Find where the given text appears and provide that cell's center as (x, y) coordinate. 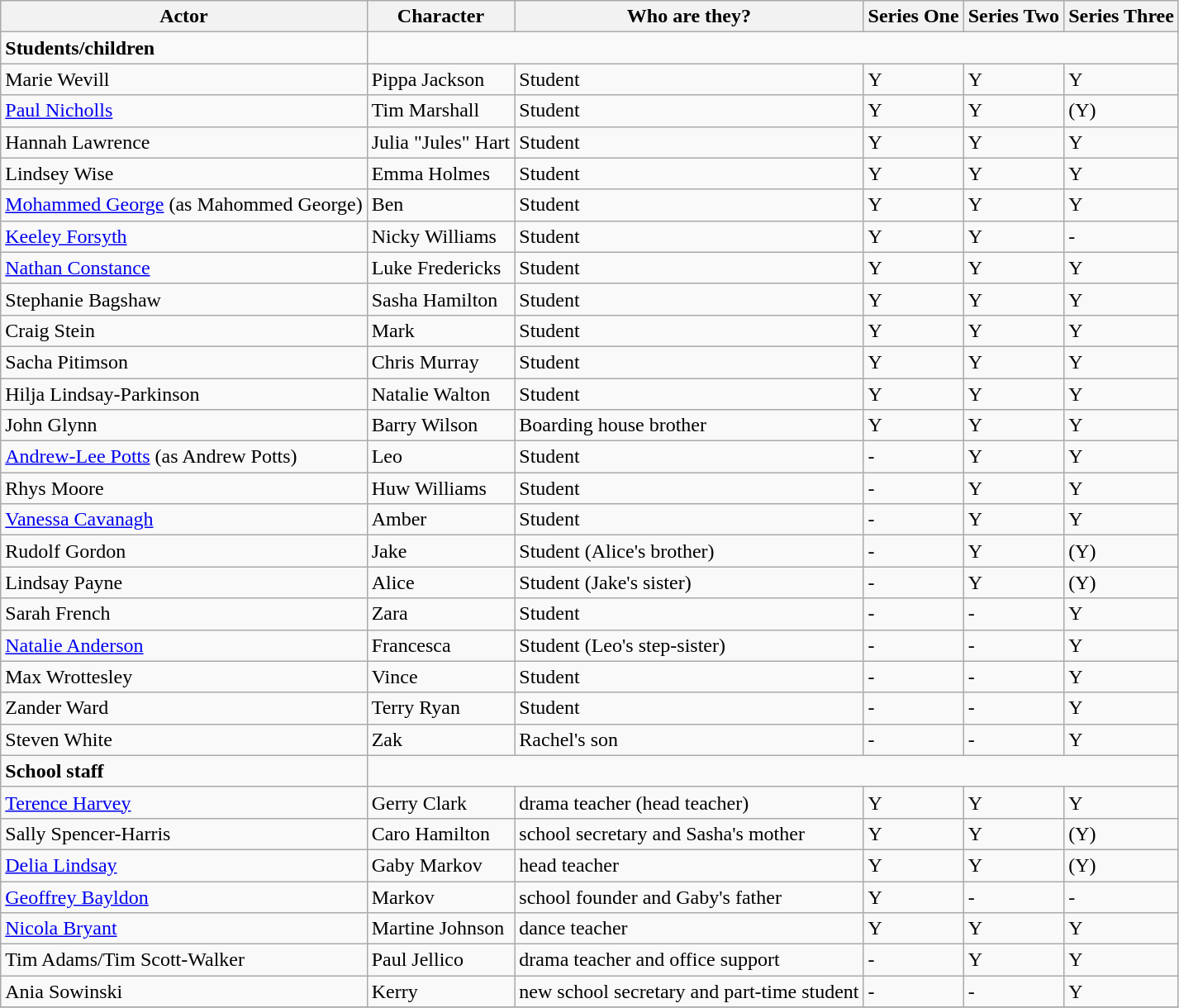
Mark (441, 330)
Tim Marshall (441, 111)
Hilja Lindsay-Parkinson (183, 394)
Geoffrey Bayldon (183, 896)
Paul Jellico (441, 960)
Amber (441, 520)
new school secretary and part-time student (689, 991)
Rhys Moore (183, 488)
Series Three (1122, 17)
Terence Harvey (183, 802)
Actor (183, 17)
Kerry (441, 991)
Julia "Jules" Hart (441, 142)
Mohammed George (as Mahommed George) (183, 205)
Gerry Clark (441, 802)
Chris Murray (441, 362)
Sally Spencer-Harris (183, 834)
Nicky Williams (441, 236)
Sasha Hamilton (441, 299)
drama teacher and office support (689, 960)
Who are they? (689, 17)
Nathan Constance (183, 268)
Lindsay Payne (183, 582)
Student (Alice's brother) (689, 551)
John Glynn (183, 426)
Ben (441, 205)
dance teacher (689, 929)
Leo (441, 457)
Vince (441, 677)
Zander Ward (183, 708)
school secretary and Sasha's mother (689, 834)
Caro Hamilton (441, 834)
Delia Lindsay (183, 865)
Rudolf Gordon (183, 551)
Emma Holmes (441, 174)
Ania Sowinski (183, 991)
Gaby Markov (441, 865)
Huw Williams (441, 488)
Tim Adams/Tim Scott-Walker (183, 960)
Luke Fredericks (441, 268)
Steven White (183, 739)
Sacha Pitimson (183, 362)
Sarah French (183, 614)
Natalie Anderson (183, 645)
Jake (441, 551)
Paul Nicholls (183, 111)
Marie Wevill (183, 79)
Andrew-Lee Potts (as Andrew Potts) (183, 457)
drama teacher (head teacher) (689, 802)
Boarding house brother (689, 426)
Martine Johnson (441, 929)
Stephanie Bagshaw (183, 299)
Nicola Bryant (183, 929)
Markov (441, 896)
Zak (441, 739)
Lindsey Wise (183, 174)
Francesca (441, 645)
Terry Ryan (441, 708)
Series One (914, 17)
Zara (441, 614)
Pippa Jackson (441, 79)
Max Wrottesley (183, 677)
Students/children (183, 48)
Barry Wilson (441, 426)
Vanessa Cavanagh (183, 520)
Natalie Walton (441, 394)
Rachel's son (689, 739)
Craig Stein (183, 330)
Keeley Forsyth (183, 236)
school founder and Gaby's father (689, 896)
School staff (183, 771)
Student (Jake's sister) (689, 582)
Alice (441, 582)
Series Two (1014, 17)
Character (441, 17)
Hannah Lawrence (183, 142)
Student (Leo's step-sister) (689, 645)
head teacher (689, 865)
